Scan for the cell matching the given text and deliver its (X, Y) coordinate at center. 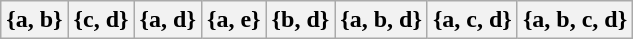
{a, e} (234, 20)
{a, b} (34, 20)
{a, b, c, d} (574, 20)
{a, d} (168, 20)
{a, c, d} (472, 20)
{a, b, d} (382, 20)
{b, d} (300, 20)
{c, d} (101, 20)
